Pinpoint the cell where the given text exists, returning its [x, y] midpoint coordinate. 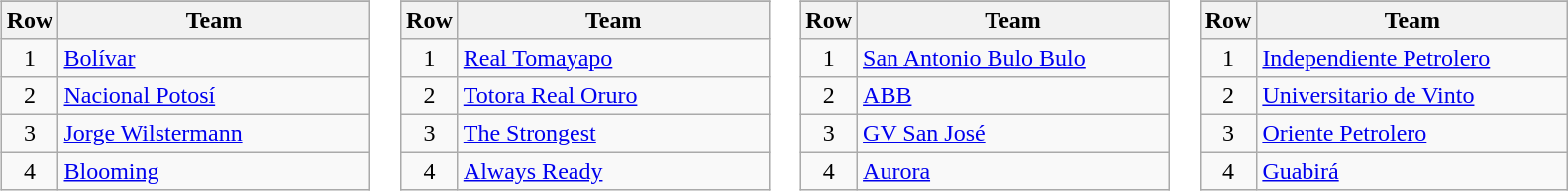
Totora Real Oruro [613, 95]
Independiente Petrolero [1412, 57]
Real Tomayapo [613, 57]
San Antonio Bulo Bulo [1013, 57]
The Strongest [613, 133]
Oriente Petrolero [1412, 133]
ABB [1013, 95]
Aurora [1013, 171]
Guabirá [1412, 171]
Always Ready [613, 171]
Nacional Potosí [214, 95]
Blooming [214, 171]
Universitario de Vinto [1412, 95]
GV San José [1013, 133]
Bolívar [214, 57]
Jorge Wilstermann [214, 133]
